Pinpoint the cell where the given text exists, returning its [X, Y] midpoint coordinate. 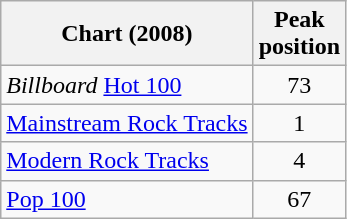
Chart (2008) [127, 34]
4 [299, 161]
Pop 100 [127, 199]
73 [299, 85]
67 [299, 199]
1 [299, 123]
Mainstream Rock Tracks [127, 123]
Modern Rock Tracks [127, 161]
Billboard Hot 100 [127, 85]
Peakposition [299, 34]
